Provide the [x, y] coordinate of the cell's center where the given text is located.  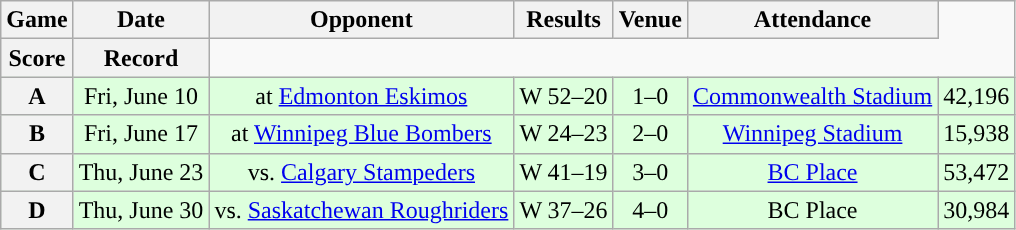
53,472 [976, 172]
Date [141, 20]
Opponent [362, 20]
at Edmonton Eskimos [362, 96]
vs. Saskatchewan Roughriders [362, 210]
B [37, 134]
Fri, June 10 [141, 96]
D [37, 210]
2–0 [650, 134]
vs. Calgary Stampeders [362, 172]
W 37–26 [564, 210]
C [37, 172]
1–0 [650, 96]
Score [37, 58]
30,984 [976, 210]
Game [37, 20]
Results [564, 20]
W 41–19 [564, 172]
at Winnipeg Blue Bombers [362, 134]
Record [141, 58]
42,196 [976, 96]
Thu, June 30 [141, 210]
A [37, 96]
3–0 [650, 172]
Winnipeg Stadium [812, 134]
W 52–20 [564, 96]
Fri, June 17 [141, 134]
4–0 [650, 210]
Venue [650, 20]
15,938 [976, 134]
Thu, June 23 [141, 172]
Attendance [812, 20]
W 24–23 [564, 134]
Commonwealth Stadium [812, 96]
